Output the [x, y] coordinate of the center of the cell containing the given text.  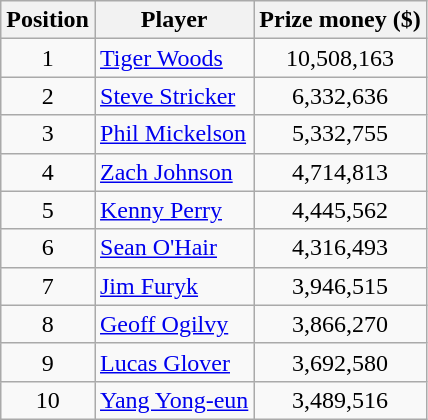
9 [48, 362]
3 [48, 134]
Prize money ($) [340, 20]
10 [48, 400]
Yang Yong-eun [174, 400]
1 [48, 58]
Tiger Woods [174, 58]
Geoff Ogilvy [174, 324]
2 [48, 96]
Player [174, 20]
6 [48, 248]
3,692,580 [340, 362]
3,489,516 [340, 400]
6,332,636 [340, 96]
Zach Johnson [174, 172]
8 [48, 324]
10,508,163 [340, 58]
4,316,493 [340, 248]
Jim Furyk [174, 286]
Lucas Glover [174, 362]
3,866,270 [340, 324]
7 [48, 286]
4 [48, 172]
Phil Mickelson [174, 134]
Steve Stricker [174, 96]
5,332,755 [340, 134]
Sean O'Hair [174, 248]
Kenny Perry [174, 210]
5 [48, 210]
Position [48, 20]
4,714,813 [340, 172]
3,946,515 [340, 286]
4,445,562 [340, 210]
